Determine the [X, Y] coordinate at the center of the cell enclosing the given text.  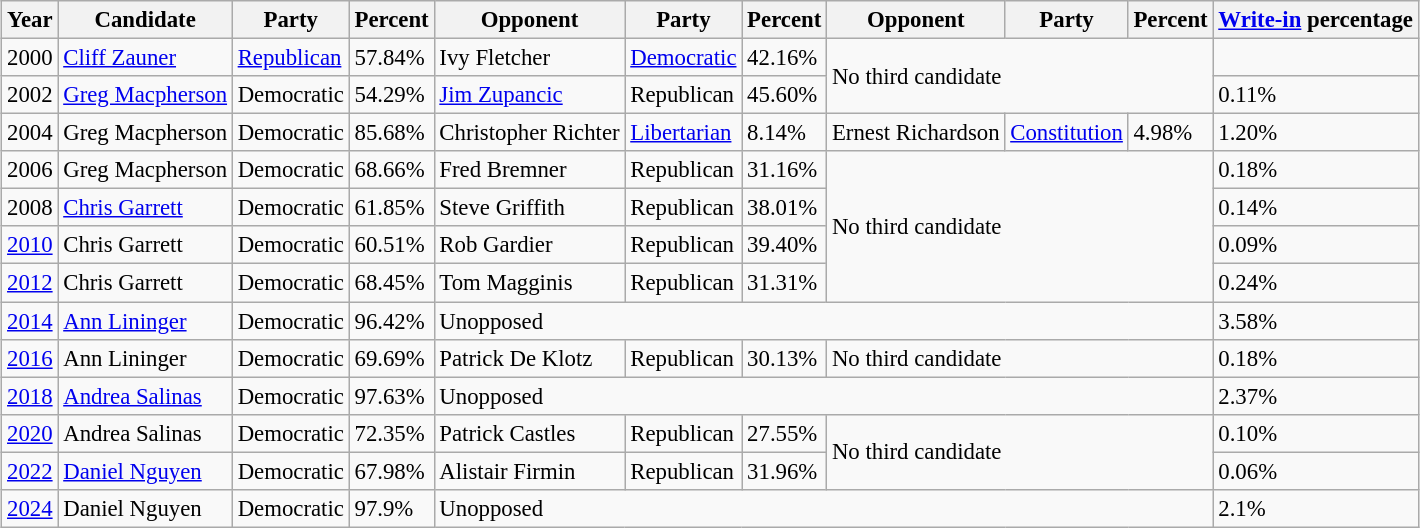
Rob Gardier [530, 245]
97.63% [392, 396]
Write-in percentage [1316, 20]
38.01% [784, 208]
67.98% [392, 471]
0.11% [1316, 95]
Year [30, 20]
0.06% [1316, 471]
2020 [30, 433]
2000 [30, 57]
2006 [30, 170]
Fred Bremner [530, 170]
2024 [30, 508]
2012 [30, 283]
8.14% [784, 133]
2008 [30, 208]
0.09% [1316, 245]
85.68% [392, 133]
2014 [30, 321]
42.16% [784, 57]
97.9% [392, 508]
68.66% [392, 170]
Jim Zupancic [530, 95]
2.37% [1316, 396]
Alistair Firmin [530, 471]
Patrick De Klotz [530, 358]
Patrick Castles [530, 433]
2.1% [1316, 508]
57.84% [392, 57]
Tom Magginis [530, 283]
Steve Griffith [530, 208]
Christopher Richter [530, 133]
96.42% [392, 321]
39.40% [784, 245]
30.13% [784, 358]
1.20% [1316, 133]
4.98% [1170, 133]
2022 [30, 471]
2016 [30, 358]
Cliff Zauner [145, 57]
Libertarian [684, 133]
61.85% [392, 208]
68.45% [392, 283]
60.51% [392, 245]
Candidate [145, 20]
2018 [30, 396]
Constitution [1066, 133]
Ernest Richardson [916, 133]
0.24% [1316, 283]
72.35% [392, 433]
2004 [30, 133]
2010 [30, 245]
Ivy Fletcher [530, 57]
0.10% [1316, 433]
31.16% [784, 170]
2002 [30, 95]
69.69% [392, 358]
31.96% [784, 471]
3.58% [1316, 321]
27.55% [784, 433]
54.29% [392, 95]
0.14% [1316, 208]
45.60% [784, 95]
31.31% [784, 283]
